Find where the given text appears and provide that cell's center as (x, y) coordinate. 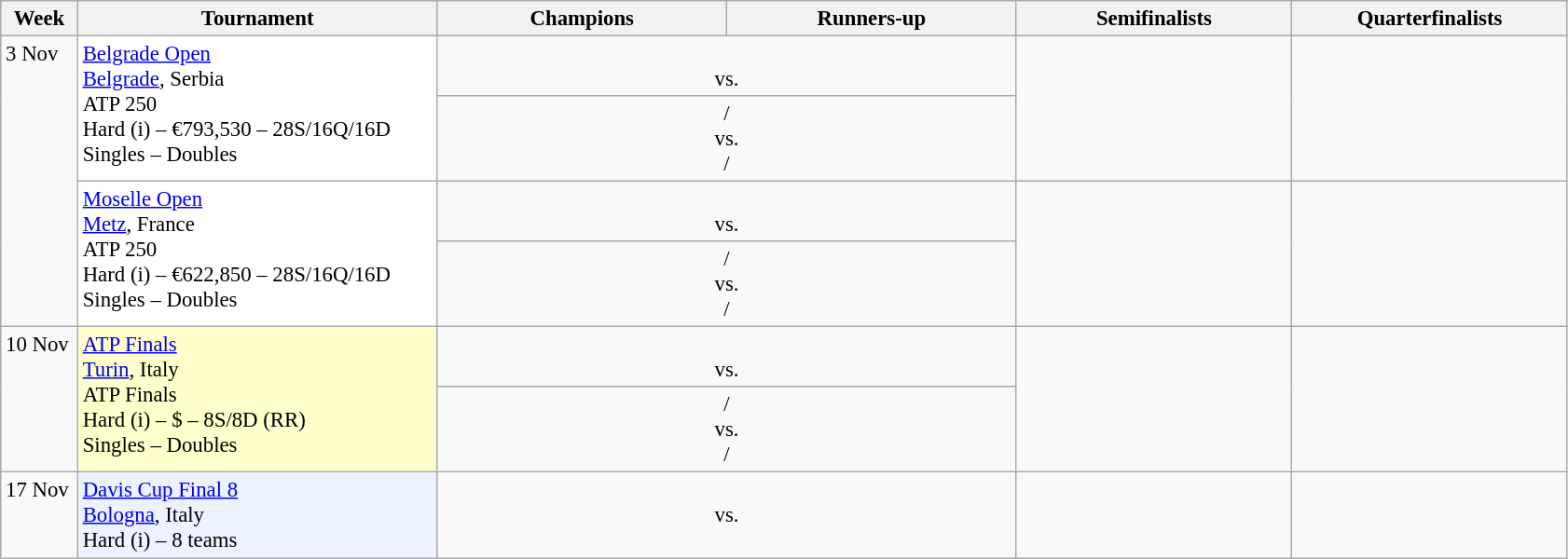
Champions (582, 19)
ATP FinalsTurin, ItalyATP FinalsHard (i) – $ – 8S/8D (RR)Singles – Doubles (257, 400)
Quarterfinalists (1430, 19)
Runners-up (873, 19)
Semifinalists (1154, 19)
Belgrade OpenBelgrade, SerbiaATP 250Hard (i) – €793,530 – 28S/16Q/16DSingles – Doubles (257, 109)
Week (39, 19)
17 Nov (39, 515)
Moselle OpenMetz, FranceATP 250Hard (i) – €622,850 – 28S/16Q/16DSingles – Doubles (257, 254)
10 Nov (39, 400)
Tournament (257, 19)
Davis Cup Final 8Bologna, ItalyHard (i) – 8 teams (257, 515)
3 Nov (39, 182)
